Search for the cell housing the specified text and yield its [X, Y] center coordinate. 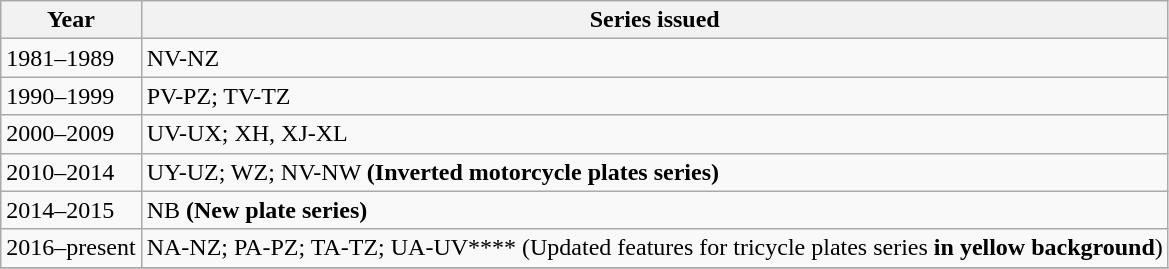
1990–1999 [71, 96]
2000–2009 [71, 134]
1981–1989 [71, 58]
UV-UX; XH, XJ-XL [654, 134]
2016–present [71, 248]
Series issued [654, 20]
UY-UZ; WZ; NV-NW (Inverted motorcycle plates series) [654, 172]
NA-NZ; PA-PZ; TA-TZ; UA-UV**** (Updated features for tricycle plates series in yellow background) [654, 248]
NV-NZ [654, 58]
PV-PZ; TV-TZ [654, 96]
2010–2014 [71, 172]
Year [71, 20]
NB (New plate series) [654, 210]
2014–2015 [71, 210]
